Extract the [X, Y] coordinate from the center of the cell holding the provided text.  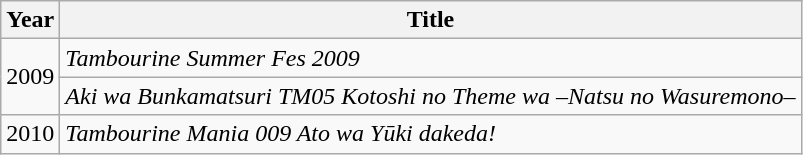
Year [30, 20]
Tambourine Summer Fes 2009 [430, 58]
Tambourine Mania 009 Ato wa Yūki dakeda! [430, 134]
Aki wa Bunkamatsuri TM05 Kotoshi no Theme wa –Natsu no Wasuremono– [430, 96]
2010 [30, 134]
Title [430, 20]
2009 [30, 77]
